Find where the given text appears and provide that cell's center as [x, y] coordinate. 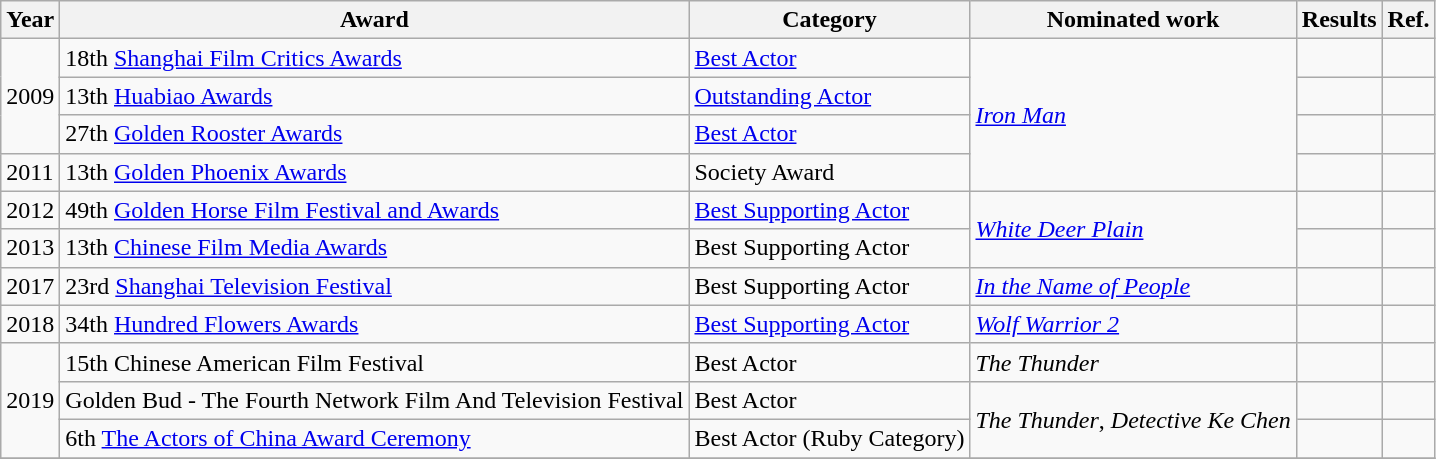
Ref. [1408, 20]
Outstanding Actor [830, 96]
Society Award [830, 172]
6th The Actors of China Award Ceremony [374, 438]
13th Golden Phoenix Awards [374, 172]
Results [1339, 20]
13th Chinese Film Media Awards [374, 248]
2018 [30, 324]
2012 [30, 210]
18th Shanghai Film Critics Awards [374, 58]
2017 [30, 286]
Best Actor (Ruby Category) [830, 438]
The Thunder, Detective Ke Chen [1133, 419]
White Deer Plain [1133, 229]
Year [30, 20]
2011 [30, 172]
Iron Man [1133, 115]
Wolf Warrior 2 [1133, 324]
Award [374, 20]
34th Hundred Flowers Awards [374, 324]
The Thunder [1133, 362]
Category [830, 20]
2009 [30, 96]
15th Chinese American Film Festival [374, 362]
2013 [30, 248]
23rd Shanghai Television Festival [374, 286]
13th Huabiao Awards [374, 96]
27th Golden Rooster Awards [374, 134]
Nominated work [1133, 20]
2019 [30, 400]
Golden Bud - The Fourth Network Film And Television Festival [374, 400]
In the Name of People [1133, 286]
49th Golden Horse Film Festival and Awards [374, 210]
